Find where the given text appears and provide that cell's center as (X, Y) coordinate. 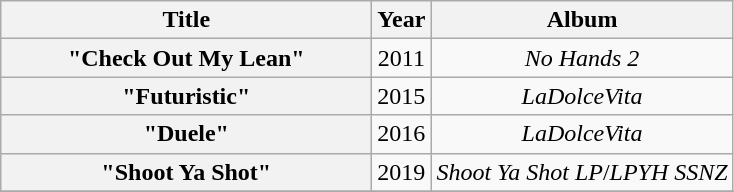
Album (582, 20)
2019 (402, 172)
"Shoot Ya Shot" (186, 172)
2016 (402, 134)
Title (186, 20)
"Duele" (186, 134)
Year (402, 20)
2015 (402, 96)
2011 (402, 58)
"Check Out My Lean" (186, 58)
"Futuristic" (186, 96)
Shoot Ya Shot LP/LPYH SSNZ (582, 172)
No Hands 2 (582, 58)
